Capture the cell that displays the provided text and extract its (X, Y) central coordinate. 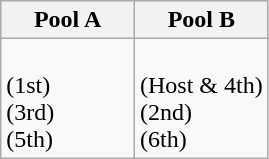
Pool A (68, 20)
Pool B (201, 20)
(Host & 4th) (2nd) (6th) (201, 98)
(1st) (3rd) (5th) (68, 98)
